From the cell containing the given text, extract its center point as (x, y) coordinate. 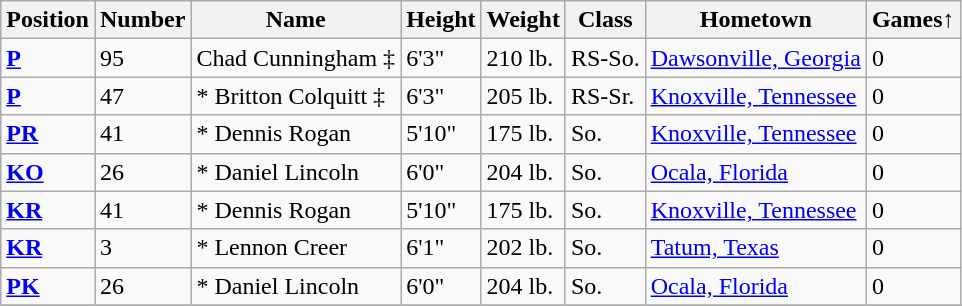
3 (142, 248)
RS-So. (605, 58)
Name (296, 20)
* Britton Colquitt ‡ (296, 96)
Number (142, 20)
95 (142, 58)
Weight (523, 20)
Height (441, 20)
Hometown (756, 20)
Chad Cunningham ‡ (296, 58)
6'1" (441, 248)
PR (48, 134)
Dawsonville, Georgia (756, 58)
205 lb. (523, 96)
210 lb. (523, 58)
RS-Sr. (605, 96)
* Lennon Creer (296, 248)
202 lb. (523, 248)
Position (48, 20)
47 (142, 96)
PK (48, 286)
KO (48, 172)
Class (605, 20)
Tatum, Texas (756, 248)
Games↑ (913, 20)
